Locate the cell with the specified text and output its [x, y] center coordinate. 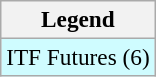
Legend [78, 19]
ITF Futures (6) [78, 57]
